Locate the cell with the specified text and output its (X, Y) center coordinate. 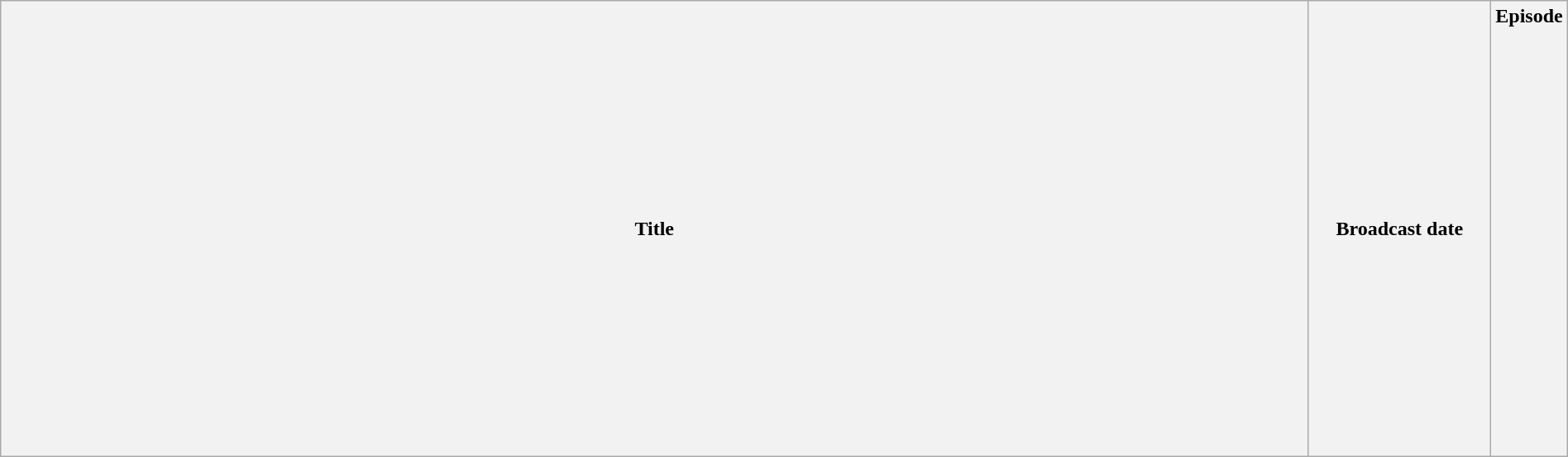
Broadcast date (1399, 228)
Title (655, 228)
Episode (1529, 228)
